Detect which cell encompasses the target text, then output its (X, Y) center coordinate. 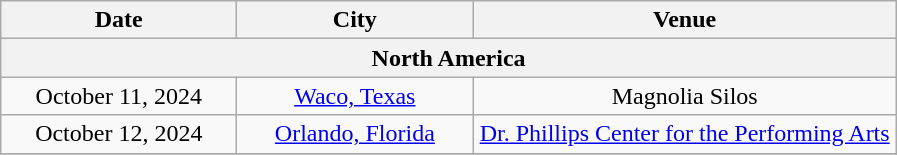
Magnolia Silos (685, 96)
October 12, 2024 (119, 134)
Date (119, 20)
Venue (685, 20)
Orlando, Florida (355, 134)
North America (449, 58)
City (355, 20)
Waco, Texas (355, 96)
Dr. Phillips Center for the Performing Arts (685, 134)
October 11, 2024 (119, 96)
